Capture the cell that displays the provided text and extract its [x, y] central coordinate. 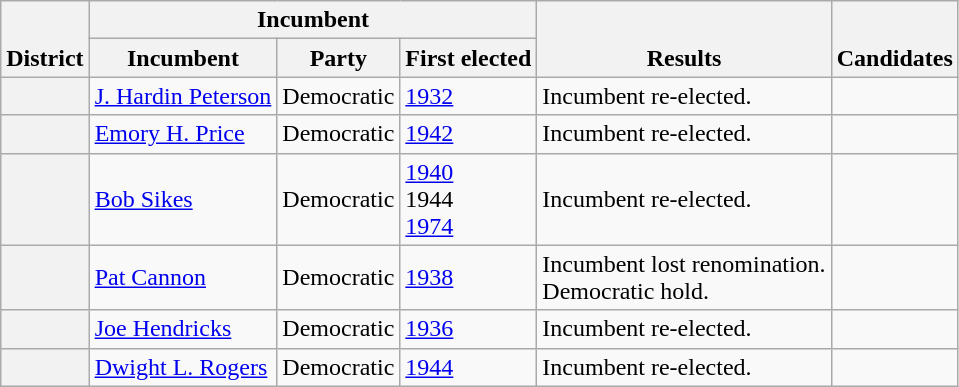
1944 [468, 367]
1942 [468, 134]
Results [684, 39]
Incumbent lost renomination.Democratic hold. [684, 278]
19401944 1974 [468, 199]
1932 [468, 96]
1938 [468, 278]
Pat Cannon [183, 278]
Party [338, 58]
District [45, 39]
Emory H. Price [183, 134]
Candidates [894, 39]
Dwight L. Rogers [183, 367]
J. Hardin Peterson [183, 96]
Joe Hendricks [183, 329]
First elected [468, 58]
Bob Sikes [183, 199]
1936 [468, 329]
